Output the (X, Y) coordinate of the center of the cell containing the given text.  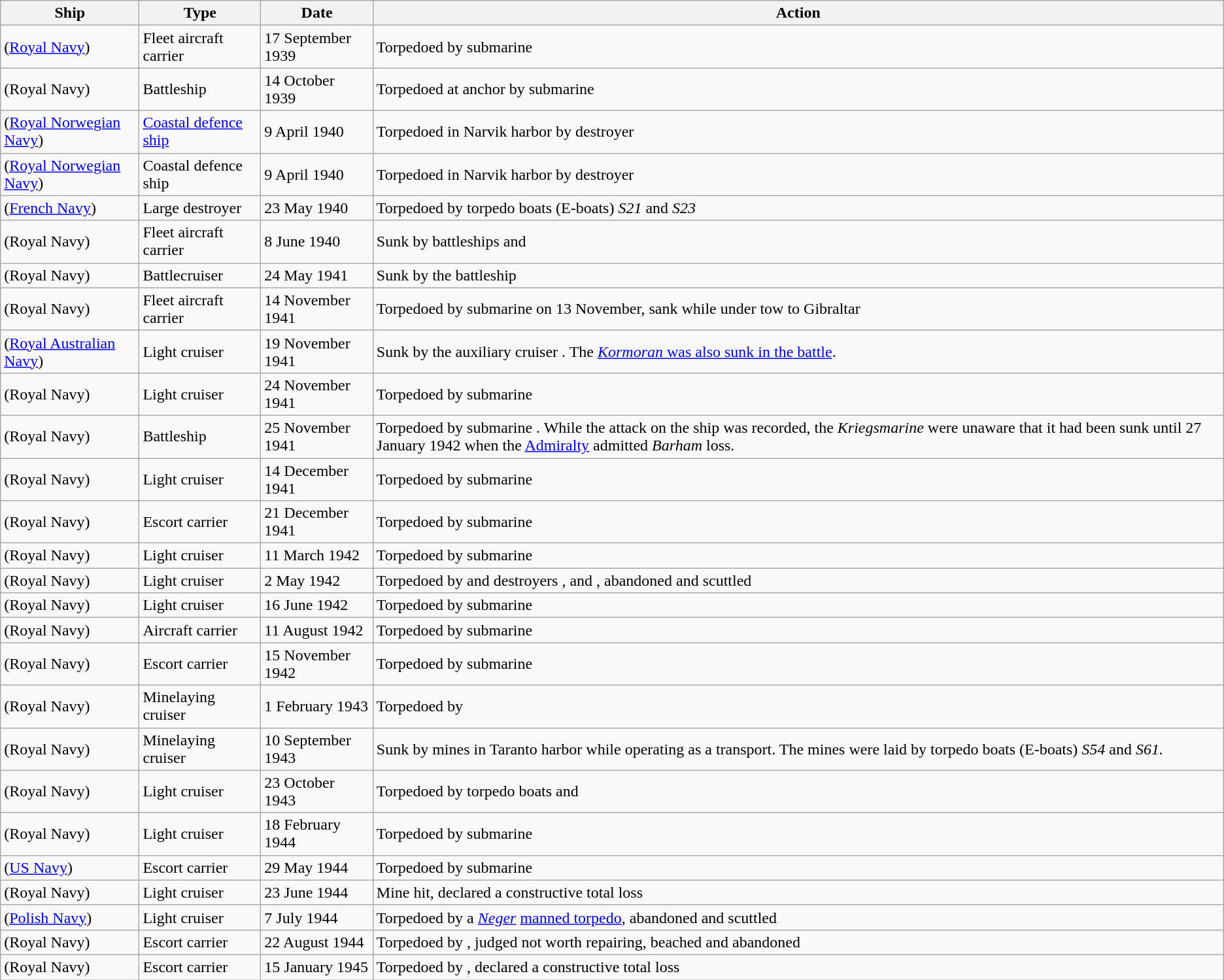
24 November 1941 (316, 394)
Sunk by mines in Taranto harbor while operating as a transport. The mines were laid by torpedo boats (E-boats) S54 and S61. (798, 749)
14 December 1941 (316, 479)
Torpedoed by torpedo boats and (798, 791)
Torpedoed at anchor by submarine (798, 89)
Torpedoed by , declared a constructive total loss (798, 967)
Torpedoed by (798, 706)
29 May 1944 (316, 868)
11 August 1942 (316, 630)
(Polish Navy) (70, 917)
Date (316, 13)
Torpedoed by torpedo boats (E-boats) S21 and S23 (798, 208)
8 June 1940 (316, 242)
11 March 1942 (316, 556)
2 May 1942 (316, 581)
Aircraft carrier (200, 630)
23 October 1943 (316, 791)
Action (798, 13)
21 December 1941 (316, 522)
Torpedoed by submarine on 13 November, sank while under tow to Gibraltar (798, 309)
16 June 1942 (316, 605)
Sunk by the battleship (798, 275)
19 November 1941 (316, 352)
23 June 1944 (316, 892)
(US Navy) (70, 868)
18 February 1944 (316, 834)
23 May 1940 (316, 208)
(French Navy) (70, 208)
Torpedoed by and destroyers , and , abandoned and scuttled (798, 581)
15 January 1945 (316, 967)
25 November 1941 (316, 437)
Sunk by the auxiliary cruiser . The Kormoran was also sunk in the battle. (798, 352)
15 November 1942 (316, 664)
10 September 1943 (316, 749)
Sunk by battleships and (798, 242)
1 February 1943 (316, 706)
Large destroyer (200, 208)
Ship (70, 13)
24 May 1941 (316, 275)
14 November 1941 (316, 309)
Mine hit, declared a constructive total loss (798, 892)
Battlecruiser (200, 275)
(Royal Australian Navy) (70, 352)
14 October 1939 (316, 89)
17 September 1939 (316, 47)
7 July 1944 (316, 917)
22 August 1944 (316, 942)
Torpedoed by , judged not worth repairing, beached and abandoned (798, 942)
Type (200, 13)
Torpedoed by a Neger manned torpedo, abandoned and scuttled (798, 917)
